Capture the cell that displays the provided text and extract its (x, y) central coordinate. 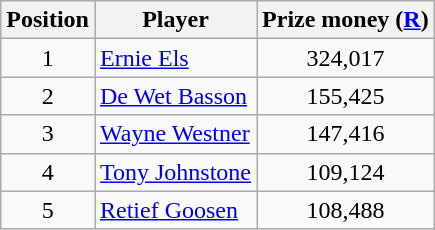
147,416 (346, 134)
2 (48, 96)
De Wet Basson (175, 96)
3 (48, 134)
Retief Goosen (175, 210)
109,124 (346, 172)
108,488 (346, 210)
Prize money (R) (346, 20)
324,017 (346, 58)
155,425 (346, 96)
Wayne Westner (175, 134)
4 (48, 172)
Tony Johnstone (175, 172)
Player (175, 20)
Ernie Els (175, 58)
Position (48, 20)
1 (48, 58)
5 (48, 210)
